For the text-containing cell, return its midpoint in [X, Y] coordinate format. 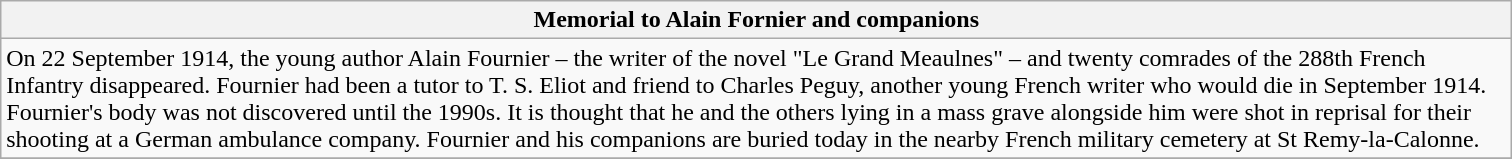
Memorial to Alain Fornier and companions [756, 20]
